Locate the cell with the specified text and output its [x, y] center coordinate. 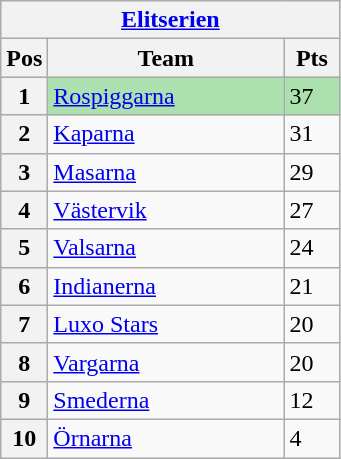
Vargarna [166, 362]
Kaparna [166, 134]
3 [24, 172]
Pos [24, 58]
31 [312, 134]
Pts [312, 58]
5 [24, 248]
24 [312, 248]
Indianerna [166, 286]
29 [312, 172]
2 [24, 134]
Rospiggarna [166, 96]
6 [24, 286]
Valsarna [166, 248]
21 [312, 286]
Elitserien [170, 20]
8 [24, 362]
Örnarna [166, 438]
Team [166, 58]
10 [24, 438]
37 [312, 96]
1 [24, 96]
9 [24, 400]
Västervik [166, 210]
Smederna [166, 400]
27 [312, 210]
7 [24, 324]
Masarna [166, 172]
12 [312, 400]
Luxo Stars [166, 324]
